Provide the (X, Y) coordinate of the cell's center where the given text is located.  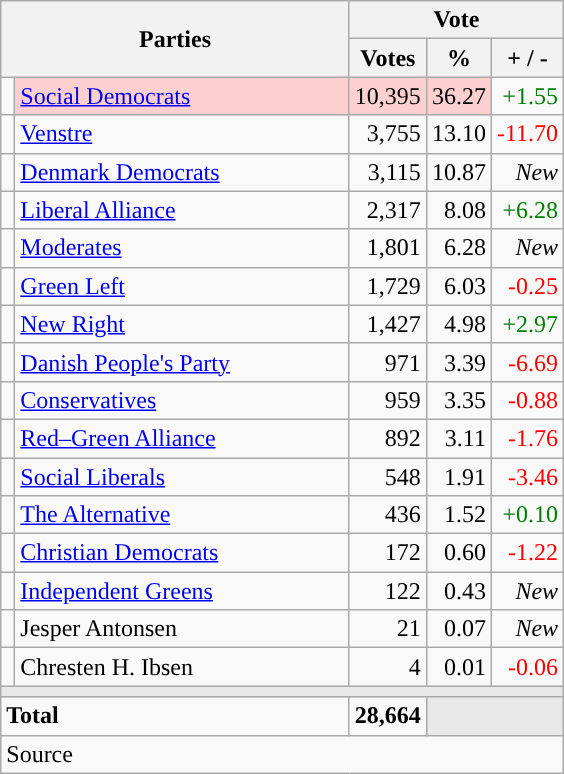
-11.70 (527, 134)
Independent Greens (182, 591)
Chresten H. Ibsen (182, 667)
0.60 (458, 553)
28,664 (388, 716)
The Alternative (182, 515)
Venstre (182, 134)
971 (388, 362)
4 (388, 667)
10.87 (458, 172)
3.39 (458, 362)
Social Democrats (182, 96)
Source (282, 754)
Moderates (182, 248)
1,801 (388, 248)
3,755 (388, 134)
-0.25 (527, 286)
+2.97 (527, 324)
21 (388, 629)
Green Left (182, 286)
% (458, 58)
+6.28 (527, 210)
Christian Democrats (182, 553)
+0.10 (527, 515)
436 (388, 515)
1.91 (458, 477)
Total (176, 716)
3,115 (388, 172)
0.43 (458, 591)
959 (388, 400)
172 (388, 553)
6.03 (458, 286)
Conservatives (182, 400)
Parties (176, 39)
3.35 (458, 400)
4.98 (458, 324)
Liberal Alliance (182, 210)
Votes (388, 58)
Jesper Antonsen (182, 629)
-3.46 (527, 477)
-0.88 (527, 400)
-1.76 (527, 438)
2,317 (388, 210)
13.10 (458, 134)
Social Liberals (182, 477)
Vote (456, 20)
-1.22 (527, 553)
1,729 (388, 286)
6.28 (458, 248)
+ / - (527, 58)
3.11 (458, 438)
-0.06 (527, 667)
Red–Green Alliance (182, 438)
Denmark Democrats (182, 172)
New Right (182, 324)
10,395 (388, 96)
1.52 (458, 515)
0.01 (458, 667)
548 (388, 477)
122 (388, 591)
8.08 (458, 210)
36.27 (458, 96)
1,427 (388, 324)
892 (388, 438)
-6.69 (527, 362)
Danish People's Party (182, 362)
0.07 (458, 629)
+1.55 (527, 96)
